Find where the given text appears and provide that cell's center as [x, y] coordinate. 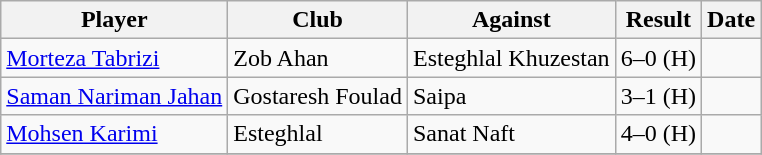
3–1 (H) [658, 96]
Mohsen Karimi [114, 134]
Gostaresh Foulad [318, 96]
Esteghlal Khuzestan [511, 58]
Against [511, 20]
Morteza Tabrizi [114, 58]
6–0 (H) [658, 58]
4–0 (H) [658, 134]
Date [732, 20]
Esteghlal [318, 134]
Saipa [511, 96]
Club [318, 20]
Zob Ahan [318, 58]
Saman Nariman Jahan [114, 96]
Player [114, 20]
Result [658, 20]
Sanat Naft [511, 134]
